From the cell containing the given text, extract its center point as (x, y) coordinate. 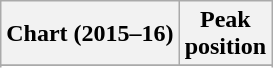
Chart (2015–16) (90, 34)
Peakposition (225, 34)
